For the text-containing cell, return its midpoint in (x, y) coordinate format. 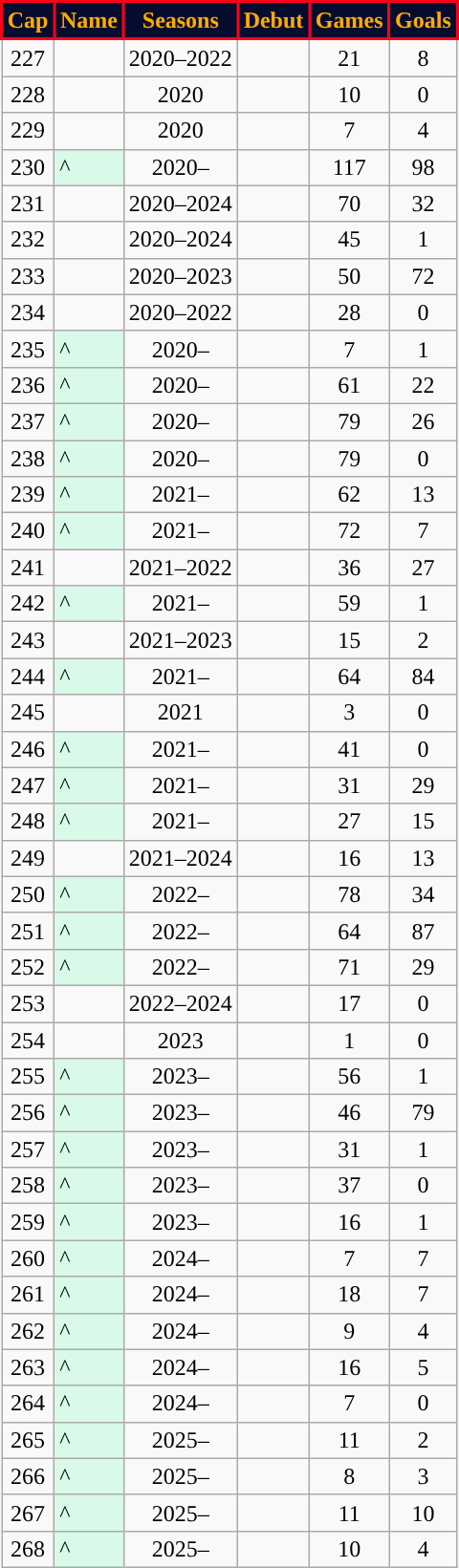
257 (29, 1149)
2020–2023 (180, 276)
98 (423, 167)
255 (29, 1077)
262 (29, 1331)
251 (29, 931)
232 (29, 240)
258 (29, 1186)
256 (29, 1113)
87 (423, 931)
254 (29, 1041)
50 (350, 276)
259 (29, 1222)
78 (350, 894)
267 (29, 1513)
230 (29, 167)
61 (350, 385)
248 (29, 822)
2021–2024 (180, 858)
9 (350, 1331)
263 (29, 1367)
238 (29, 458)
Goals (423, 21)
241 (29, 568)
84 (423, 677)
37 (350, 1186)
70 (350, 204)
2023 (180, 1041)
21 (350, 57)
2022–2024 (180, 1003)
242 (29, 604)
265 (29, 1440)
243 (29, 640)
246 (29, 749)
229 (29, 131)
250 (29, 894)
260 (29, 1258)
249 (29, 858)
245 (29, 713)
46 (350, 1113)
239 (29, 495)
22 (423, 385)
233 (29, 276)
261 (29, 1295)
240 (29, 531)
26 (423, 421)
41 (350, 749)
252 (29, 967)
Debut (273, 21)
32 (423, 204)
2021–2022 (180, 568)
264 (29, 1404)
28 (350, 312)
5 (423, 1367)
237 (29, 421)
247 (29, 785)
268 (29, 1549)
266 (29, 1476)
236 (29, 385)
59 (350, 604)
Games (350, 21)
18 (350, 1295)
56 (350, 1077)
231 (29, 204)
62 (350, 495)
Seasons (180, 21)
117 (350, 167)
253 (29, 1003)
17 (350, 1003)
45 (350, 240)
Name (90, 21)
235 (29, 349)
71 (350, 967)
34 (423, 894)
2021 (180, 713)
234 (29, 312)
36 (350, 568)
2021–2023 (180, 640)
227 (29, 57)
Cap (29, 21)
244 (29, 677)
228 (29, 95)
